For the text-containing cell, return its midpoint in (X, Y) coordinate format. 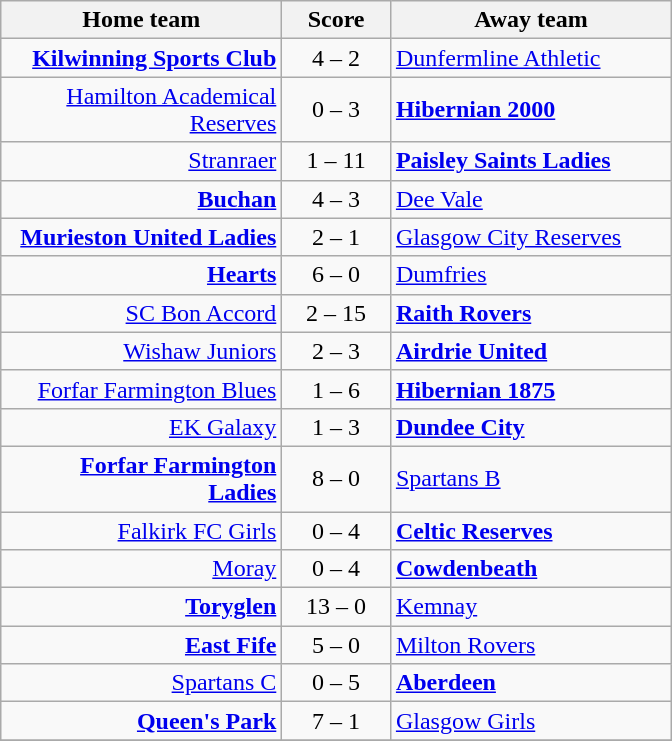
7 – 1 (336, 721)
Kemnay (530, 607)
SC Bon Accord (142, 313)
1 – 6 (336, 389)
Hibernian 1875 (530, 389)
Dundee City (530, 427)
8 – 0 (336, 478)
Celtic Reserves (530, 531)
Moray (142, 569)
Falkirk FC Girls (142, 531)
4 – 3 (336, 199)
EK Galaxy (142, 427)
Airdrie United (530, 351)
Score (336, 20)
1 – 11 (336, 161)
6 – 0 (336, 275)
0 – 5 (336, 683)
Toryglen (142, 607)
Dee Vale (530, 199)
East Fife (142, 645)
13 – 0 (336, 607)
Milton Rovers (530, 645)
Hamilton Academical Reserves (142, 110)
Hearts (142, 275)
Murieston United Ladies (142, 237)
Dumfries (530, 275)
Paisley Saints Ladies (530, 161)
Wishaw Juniors (142, 351)
Buchan (142, 199)
Forfar Farmington Ladies (142, 478)
Queen's Park (142, 721)
Glasgow City Reserves (530, 237)
Spartans C (142, 683)
Forfar Farmington Blues (142, 389)
Spartans B (530, 478)
Cowdenbeath (530, 569)
2 – 1 (336, 237)
Away team (530, 20)
4 – 2 (336, 58)
1 – 3 (336, 427)
Stranraer (142, 161)
Hibernian 2000 (530, 110)
Home team (142, 20)
5 – 0 (336, 645)
Raith Rovers (530, 313)
Dunfermline Athletic (530, 58)
Glasgow Girls (530, 721)
0 – 3 (336, 110)
Kilwinning Sports Club (142, 58)
2 – 15 (336, 313)
2 – 3 (336, 351)
Aberdeen (530, 683)
